Locate the cell with the specified text and output its (X, Y) center coordinate. 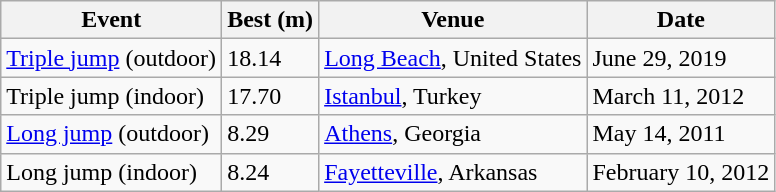
Event (112, 20)
March 11, 2012 (681, 96)
Triple jump (indoor) (112, 96)
Fayetteville, Arkansas (453, 172)
Venue (453, 20)
May 14, 2011 (681, 134)
Long jump (indoor) (112, 172)
Best (m) (270, 20)
Long Beach, United States (453, 58)
8.29 (270, 134)
18.14 (270, 58)
Triple jump (outdoor) (112, 58)
17.70 (270, 96)
Istanbul, Turkey (453, 96)
June 29, 2019 (681, 58)
Date (681, 20)
8.24 (270, 172)
Athens, Georgia (453, 134)
February 10, 2012 (681, 172)
Long jump (outdoor) (112, 134)
